Find where the given text appears and provide that cell's center as [x, y] coordinate. 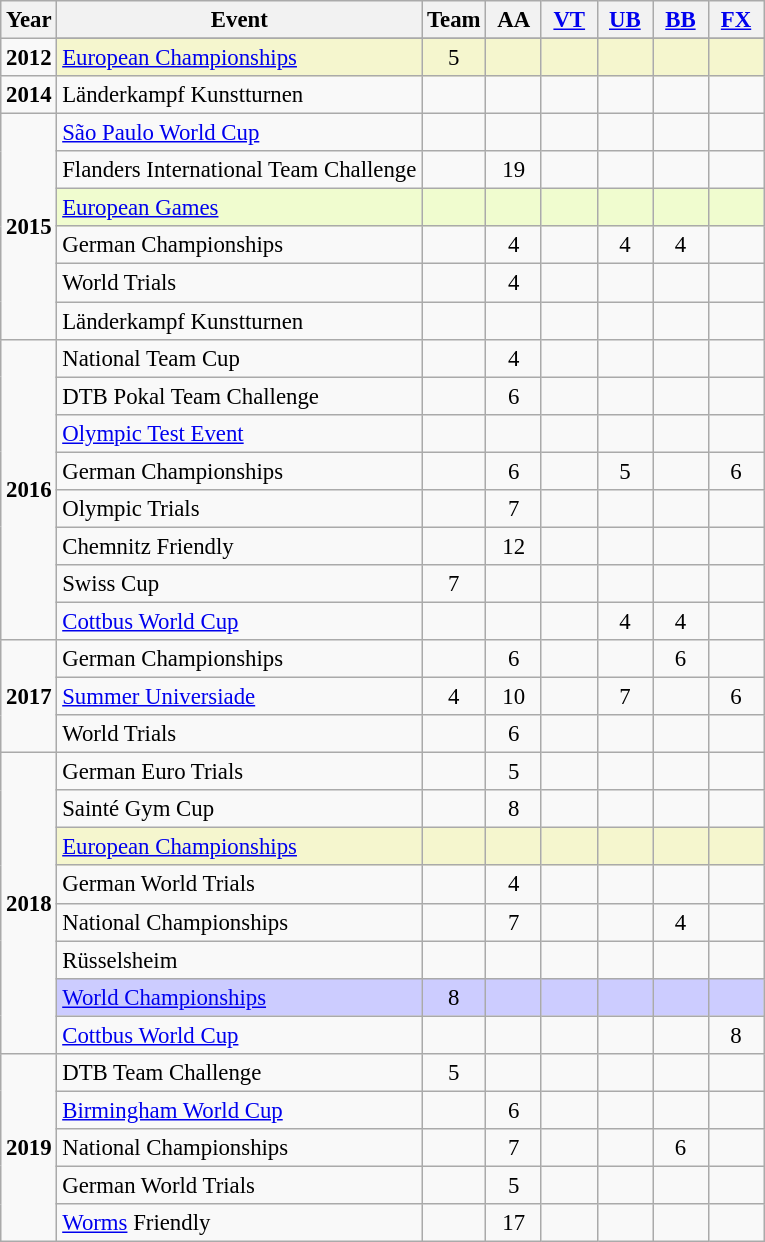
National Team Cup [240, 358]
Worms Friendly [240, 1223]
Olympic Test Event [240, 433]
10 [514, 697]
2016 [29, 490]
Swiss Cup [240, 584]
DTB Pokal Team Challenge [240, 396]
Summer Universiade [240, 697]
VT [569, 20]
FX [736, 20]
AA [514, 20]
UB [625, 20]
2015 [29, 227]
Team [454, 20]
Chemnitz Friendly [240, 546]
Sainté Gym Cup [240, 809]
European Games [240, 208]
Year [29, 20]
German Euro Trials [240, 772]
Rüsselsheim [240, 960]
17 [514, 1223]
2012 [29, 58]
Birmingham World Cup [240, 1110]
Event [240, 20]
São Paulo World Cup [240, 133]
19 [514, 170]
Olympic Trials [240, 509]
2017 [29, 696]
DTB Team Challenge [240, 1073]
BB [681, 20]
Flanders International Team Challenge [240, 170]
World Championships [240, 997]
2018 [29, 904]
12 [514, 546]
2019 [29, 1148]
2014 [29, 95]
